For the text-containing cell, return its midpoint in [x, y] coordinate format. 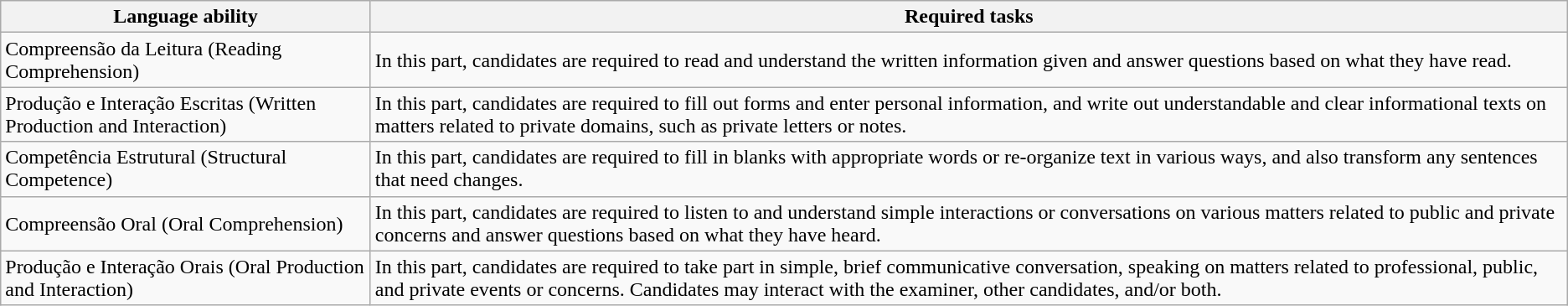
In this part, candidates are required to read and understand the written information given and answer questions based on what they have read. [968, 60]
Compreensão da Leitura (Reading Comprehension) [186, 60]
Compreensão Oral (Oral Comprehension) [186, 223]
Competência Estrutural (Structural Competence) [186, 169]
Required tasks [968, 17]
Language ability [186, 17]
Produção e Interação Orais (Oral Production and Interaction) [186, 278]
Produção e Interação Escritas (Written Production and Interaction) [186, 114]
